Scan for the cell matching the given text and deliver its [X, Y] coordinate at center. 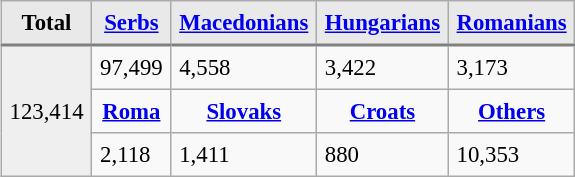
Others [512, 111]
Macedonians [244, 23]
97,499 [132, 67]
3,173 [512, 67]
3,422 [383, 67]
Croats [383, 111]
1,411 [244, 155]
10,353 [512, 155]
Hungarians [383, 23]
Slovaks [244, 111]
2,118 [132, 155]
Roma [132, 111]
880 [383, 155]
Romanians [512, 23]
123,414 [46, 110]
Serbs [132, 23]
Total [46, 23]
4,558 [244, 67]
